For the text-containing cell, return its midpoint in (x, y) coordinate format. 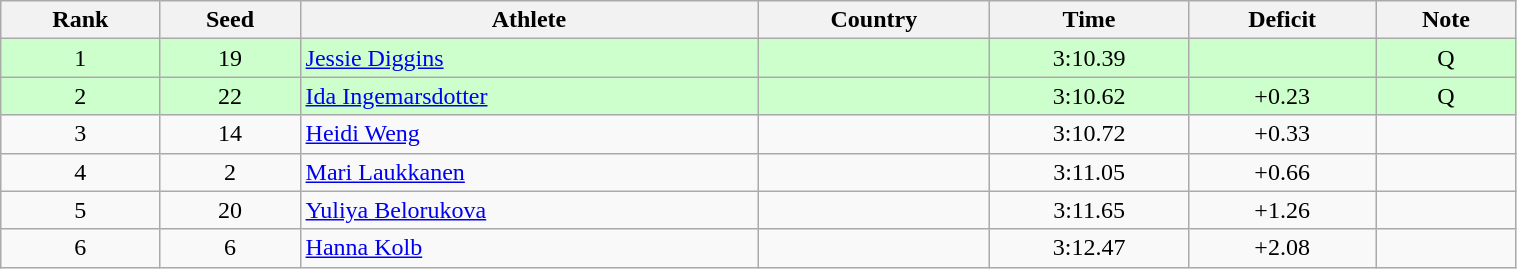
Athlete (529, 20)
Mari Laukkanen (529, 172)
+1.26 (1282, 210)
Seed (230, 20)
Note (1446, 20)
14 (230, 134)
Deficit (1282, 20)
Time (1090, 20)
22 (230, 96)
+0.66 (1282, 172)
3:12.47 (1090, 248)
Heidi Weng (529, 134)
Jessie Diggins (529, 58)
+0.23 (1282, 96)
3:10.62 (1090, 96)
20 (230, 210)
+2.08 (1282, 248)
Ida Ingemarsdotter (529, 96)
Hanna Kolb (529, 248)
4 (80, 172)
Yuliya Belorukova (529, 210)
19 (230, 58)
Country (874, 20)
3:10.39 (1090, 58)
3:11.65 (1090, 210)
3 (80, 134)
+0.33 (1282, 134)
3:11.05 (1090, 172)
Rank (80, 20)
3:10.72 (1090, 134)
1 (80, 58)
5 (80, 210)
